Scan for the cell matching the given text and deliver its [X, Y] coordinate at center. 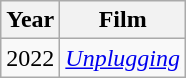
Film [123, 20]
2022 [30, 58]
Year [30, 20]
Unplugging [123, 58]
